Identify which cell holds the provided text, then report its [x, y] central coordinate. 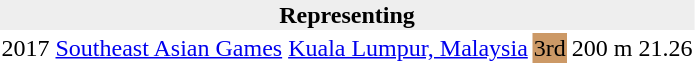
3rd [550, 48]
Kuala Lumpur, Malaysia [408, 48]
Representing [347, 15]
200 m [602, 48]
Southeast Asian Games [169, 48]
21.26 [666, 48]
2017 [26, 48]
